Return the (x, y) coordinate for the center point of the cell that contains the specified text.  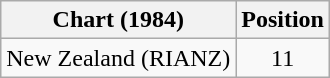
New Zealand (RIANZ) (118, 58)
Position (283, 20)
11 (283, 58)
Chart (1984) (118, 20)
